From the cell containing the given text, extract its center point as (X, Y) coordinate. 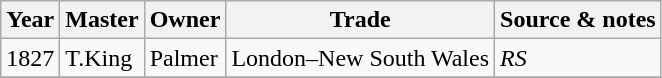
1827 (30, 58)
Master (102, 20)
Year (30, 20)
Source & notes (578, 20)
London–New South Wales (360, 58)
Palmer (185, 58)
Owner (185, 20)
T.King (102, 58)
Trade (360, 20)
RS (578, 58)
